Identify which cell holds the provided text, then report its [X, Y] central coordinate. 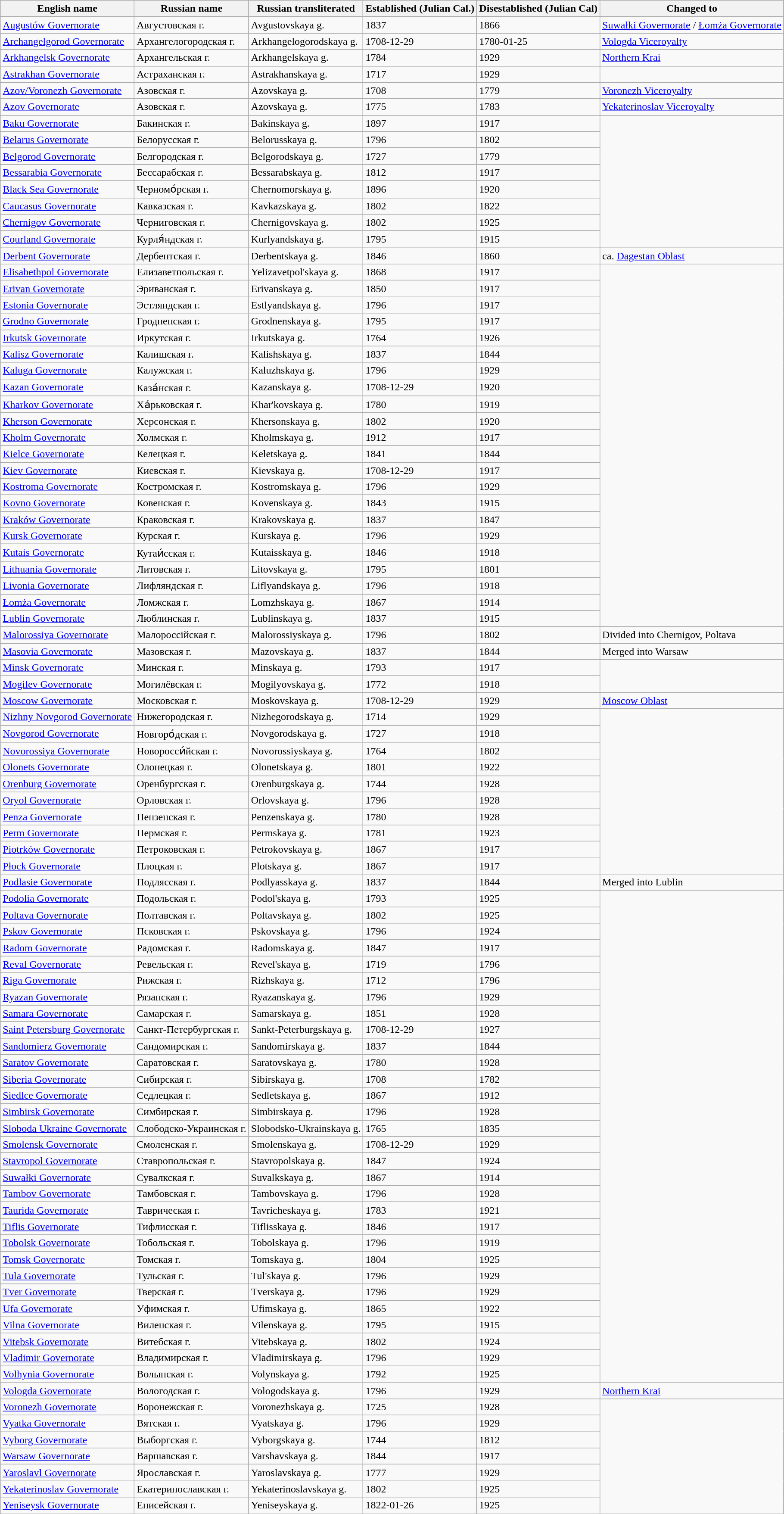
Orenburgskaya g. [306, 784]
Grodno Governorate [67, 321]
Grodnenskaya g. [306, 321]
Vilna Governorate [67, 1325]
Belgorod Governorate [67, 156]
1717 [420, 74]
1712 [420, 981]
Simbirsk Governorate [67, 1112]
Warsaw Governorate [67, 1456]
Astrakhan Governorate [67, 74]
1843 [420, 503]
Рязанская г. [192, 997]
Kharkov Governorate [67, 405]
Estlyandskaya g. [306, 305]
1777 [420, 1473]
Bessarabskaya g. [306, 172]
Симбирская г. [192, 1112]
Irkutskaya g. [306, 338]
Voronezh Viceroyalty [692, 90]
Vladimir Governorate [67, 1358]
Енисейская г. [192, 1505]
Russian transliterated [306, 9]
Tobolsk Governorate [67, 1243]
Novorossiyskaya g. [306, 751]
Полтавская г. [192, 915]
Erivanskaya g. [306, 289]
Penza Governorate [67, 816]
Moskovskaya g. [306, 701]
1841 [420, 454]
Сандомирская г. [192, 1046]
Elisabethpol Governorate [67, 272]
Kholm Governorate [67, 437]
Kalishskaya g. [306, 354]
Yeniseyskaya g. [306, 1505]
Nizhny Novgorod Governorate [67, 717]
Владимирская г. [192, 1358]
Taurida Governorate [67, 1210]
Волынская г. [192, 1374]
Каза́нская г. [192, 387]
Mazovskaya g. [306, 651]
Podol'skaya g. [306, 899]
Reval Governorate [67, 964]
Kievskaya g. [306, 470]
Московская г. [192, 701]
Yaroslavl Governorate [67, 1473]
Калужская г. [192, 371]
Płock Governorate [67, 866]
Новгоро́дская г. [192, 734]
Бакинская г. [192, 123]
Suwałki Governorate / Łomża Governorate [692, 25]
Vladimirskaya g. [306, 1358]
Пензенская г. [192, 816]
Tomsk Governorate [67, 1259]
Revel'skaya g. [306, 964]
1792 [420, 1374]
Бессарабская г. [192, 172]
Архангелогородская г. [192, 41]
1725 [420, 1407]
Penzenskaya g. [306, 816]
Khersonskaya g. [306, 421]
Arkhangelsk Governorate [67, 58]
Derbentskaya g. [306, 256]
Kurskaya g. [306, 536]
Белорусская г. [192, 140]
1781 [420, 833]
1719 [420, 964]
ca. Dagestan Oblast [692, 256]
Vologda Viceroyalty [692, 41]
Vilenskaya g. [306, 1325]
Arkhangelogorodskaya g. [306, 41]
Minsk Governorate [67, 668]
Тверская г. [192, 1292]
Yekaterinoslav Governorate [67, 1489]
Лифляндская г. [192, 586]
Smolensk Governorate [67, 1145]
Ryazanskaya g. [306, 997]
Vyborg Governorate [67, 1440]
Chernigov Governorate [67, 222]
Kiev Governorate [67, 470]
1835 [538, 1128]
Ufimskaya g. [306, 1308]
Кавказская г. [192, 206]
Kielce Governorate [67, 454]
Самарская г. [192, 1013]
Холмская г. [192, 437]
1923 [538, 833]
Kovenskaya g. [306, 503]
Yekaterinoslav Viceroyalty [692, 107]
Уфимская г. [192, 1308]
Ковенская г. [192, 503]
Pskovskaya g. [306, 931]
Астраханская г. [192, 74]
1765 [420, 1128]
Kalisz Governorate [67, 354]
Poltavskaya g. [306, 915]
Ярославская г. [192, 1473]
Kazanskaya g. [306, 387]
Kurlyandskaya g. [306, 239]
Ха́рьковская г. [192, 405]
Vologodskaya g. [306, 1390]
Siberia Governorate [67, 1079]
Yekaterinoslavskaya g. [306, 1489]
Радомская г. [192, 948]
Августовская г. [192, 25]
Novgorodskaya g. [306, 734]
1868 [420, 272]
Bakinskaya g. [306, 123]
Тульская г. [192, 1276]
English name [67, 9]
Novgorod Governorate [67, 734]
Kovno Governorate [67, 503]
Samara Governorate [67, 1013]
Litovskaya g. [306, 569]
Виленская г. [192, 1325]
1822 [538, 206]
Sandomierz Governorate [67, 1046]
Moscow Oblast [692, 701]
Oryol Governorate [67, 800]
Саратовская г. [192, 1062]
Tiflisskaya g. [306, 1227]
Olonetskaya g. [306, 767]
Tul'skaya g. [306, 1276]
Khar'kovskaya g. [306, 405]
Елизаветпольская г. [192, 272]
Malorossiya Governorate [67, 635]
Moscow Governorate [67, 701]
Stavropol Governorate [67, 1161]
Lublinskaya g. [306, 619]
Caucasus Governorate [67, 206]
Sedletskaya g. [306, 1095]
Siedlce Governorate [67, 1095]
Baku Governorate [67, 123]
Petrokovskaya g. [306, 849]
Сувалкская г. [192, 1178]
Belarus Governorate [67, 140]
Кутаи́сская г. [192, 553]
Augustów Governorate [67, 25]
Lublin Governorate [67, 619]
Новоросси́йская г. [192, 751]
Russian name [192, 9]
Седлецкая г. [192, 1095]
Ryazan Governorate [67, 997]
Сибирская г. [192, 1079]
Saint Petersburg Governorate [67, 1030]
Пермская г. [192, 833]
Слободско-Украинская г. [192, 1128]
Черниговская г. [192, 222]
Люблинская г. [192, 619]
Samarskaya g. [306, 1013]
Плоцкая г. [192, 866]
1804 [420, 1259]
Tobolskaya g. [306, 1243]
Олонецкая г. [192, 767]
Merged into Lublin [692, 882]
Эстляндская г. [192, 305]
Arkhangelskaya g. [306, 58]
1860 [538, 256]
Liflyandskaya g. [306, 586]
Lithuania Governorate [67, 569]
Olonets Governorate [67, 767]
Вятская г. [192, 1424]
Могилёвская г. [192, 684]
Выборгская г. [192, 1440]
Sloboda Ukraine Governorate [67, 1128]
Voronezhskaya g. [306, 1407]
Poltava Governorate [67, 915]
Łomża Governorate [67, 602]
Yeniseysk Governorate [67, 1505]
Estonia Governorate [67, 305]
Киевская г. [192, 470]
Pskov Governorate [67, 931]
Tula Governorate [67, 1276]
1850 [420, 289]
Kaluga Governorate [67, 371]
Merged into Warsaw [692, 651]
Smolenskaya g. [306, 1145]
Chernomorskaya g. [306, 189]
Ставропольская г. [192, 1161]
Archangelgorod Governorate [67, 41]
1865 [420, 1308]
Radomskaya g. [306, 948]
Permskaya g. [306, 833]
Azov/Voronezh Governorate [67, 90]
Псковская г. [192, 931]
Rizhskaya g. [306, 981]
Дербентская г. [192, 256]
Divided into Chernigov, Poltava [692, 635]
Санкт-Петербургская г. [192, 1030]
Radom Governorate [67, 948]
1926 [538, 338]
Екатеринославская г. [192, 1489]
Masovia Governorate [67, 651]
Vyborgskaya g. [306, 1440]
Тамбовская г. [192, 1194]
Tiflis Governorate [67, 1227]
Saratov Governorate [67, 1062]
Kazan Governorate [67, 387]
Мазовская г. [192, 651]
1897 [420, 123]
Kaluzhskaya g. [306, 371]
Perm Governorate [67, 833]
Mogilyovskaya g. [306, 684]
Belorusskaya g. [306, 140]
Podlyasskaya g. [306, 882]
1772 [420, 684]
Vitebsk Governorate [67, 1341]
Sankt-Peterburgskaya g. [306, 1030]
Yaroslavskaya g. [306, 1473]
Mogilev Governorate [67, 684]
Архангельская г. [192, 58]
Erivan Governorate [67, 289]
Voronezh Governorate [67, 1407]
Таврическая г. [192, 1210]
Смоленская г. [192, 1145]
Azov Governorate [67, 107]
Plotskaya g. [306, 866]
Nizhegorodskaya g. [306, 717]
Тобольская г. [192, 1243]
Malorossiyskaya g. [306, 635]
Гродненская г. [192, 321]
Черномо́рская г. [192, 189]
Ревельская г. [192, 964]
Tavricheskaya g. [306, 1210]
1714 [420, 717]
Эриванская г. [192, 289]
Established (Julian Cal.) [420, 9]
Малороссiйская г. [192, 635]
Оренбургская г. [192, 784]
1896 [420, 189]
Minskaya g. [306, 668]
Bessarabia Governorate [67, 172]
Vitebskaya g. [306, 1341]
Tambovskaya g. [306, 1194]
Podlasie Governorate [67, 882]
Херсонская г. [192, 421]
Riga Governorate [67, 981]
Slobodsko-Ukrainskaya g. [306, 1128]
Changed to [692, 9]
Подольская г. [192, 899]
Нижегородская г. [192, 717]
Kraków Governorate [67, 520]
Kursk Governorate [67, 536]
Volynskaya g. [306, 1374]
Келецкая г. [192, 454]
Подлясская г. [192, 882]
Black Sea Governorate [67, 189]
Courland Governorate [67, 239]
Kavkazskaya g. [306, 206]
Tomskaya g. [306, 1259]
Stavropolskaya g. [306, 1161]
Воронежская г. [192, 1407]
Ломжская г. [192, 602]
Derbent Governorate [67, 256]
Vyatka Governorate [67, 1424]
Saratovskaya g. [306, 1062]
Yelizavetpol'skaya g. [306, 272]
Disestablished (Julian Cal) [538, 9]
Краковская г. [192, 520]
Simbirskaya g. [306, 1112]
1851 [420, 1013]
Kherson Governorate [67, 421]
Orenburg Governorate [67, 784]
Vyatskaya g. [306, 1424]
Kostromskaya g. [306, 487]
Калишская г. [192, 354]
Livonia Governorate [67, 586]
Suwałki Governorate [67, 1178]
Avgustovskaya g. [306, 25]
1866 [538, 25]
Lomzhskaya g. [306, 602]
Петроковская г. [192, 849]
1775 [420, 107]
1927 [538, 1030]
Костромская г. [192, 487]
Suvalkskaya g. [306, 1178]
1822-01-26 [420, 1505]
Chernigovskaya g. [306, 222]
Курская г. [192, 536]
Sibirskaya g. [306, 1079]
1782 [538, 1079]
1784 [420, 58]
Курля́ндская г. [192, 239]
Varshavskaya g. [306, 1456]
Варшавская г. [192, 1456]
Tver Governorate [67, 1292]
Kostroma Governorate [67, 487]
Минская г. [192, 668]
Tambov Governorate [67, 1194]
Sandomirskaya g. [306, 1046]
Belgorodskaya g. [306, 156]
Krakovskaya g. [306, 520]
1780-01-25 [538, 41]
Литовская г. [192, 569]
Novorossiya Governorate [67, 751]
Keletskaya g. [306, 454]
Volhynia Governorate [67, 1374]
Витебская г. [192, 1341]
Томская г. [192, 1259]
1921 [538, 1210]
Тифлисская г. [192, 1227]
Kutais Governorate [67, 553]
Piotrków Governorate [67, 849]
Рижская г. [192, 981]
Vologda Governorate [67, 1390]
Podolia Governorate [67, 899]
Astrakhanskaya g. [306, 74]
Ufa Governorate [67, 1308]
Kholmskaya g. [306, 437]
Иркутская г. [192, 338]
Kutaisskaya g. [306, 553]
Tverskaya g. [306, 1292]
Orlovskaya g. [306, 800]
Белгородская г. [192, 156]
Irkutsk Governorate [67, 338]
Орловская г. [192, 800]
Вологодская г. [192, 1390]
